Detect which cell encompasses the target text, then output its (x, y) center coordinate. 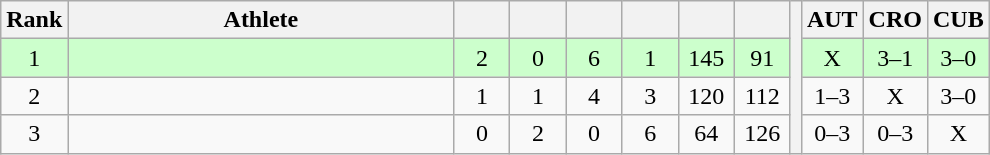
3–1 (895, 58)
91 (762, 58)
CUB (958, 20)
112 (762, 96)
4 (594, 96)
120 (706, 96)
145 (706, 58)
126 (762, 134)
1–3 (832, 96)
Athlete (261, 20)
Rank (34, 20)
AUT (832, 20)
64 (706, 134)
CRO (895, 20)
